Return [x, y] of the center of cell containing provided text 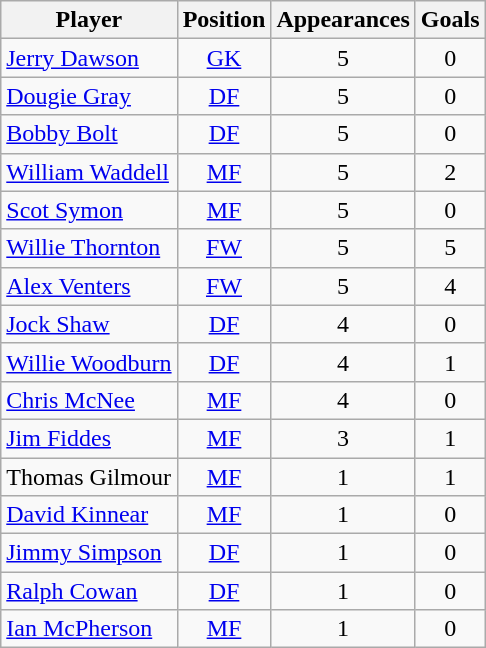
Appearances [343, 20]
Jock Shaw [89, 324]
Jim Fiddes [89, 438]
Willie Woodburn [89, 362]
Position [224, 20]
Dougie Gray [89, 96]
Jimmy Simpson [89, 553]
Player [89, 20]
Alex Venters [89, 286]
Goals [450, 20]
Thomas Gilmour [89, 477]
William Waddell [89, 172]
2 [450, 172]
Chris McNee [89, 400]
Bobby Bolt [89, 134]
GK [224, 58]
Ralph Cowan [89, 591]
Scot Symon [89, 210]
David Kinnear [89, 515]
Jerry Dawson [89, 58]
Ian McPherson [89, 629]
Willie Thornton [89, 248]
3 [343, 438]
